Identify which cell holds the provided text, then report its (x, y) central coordinate. 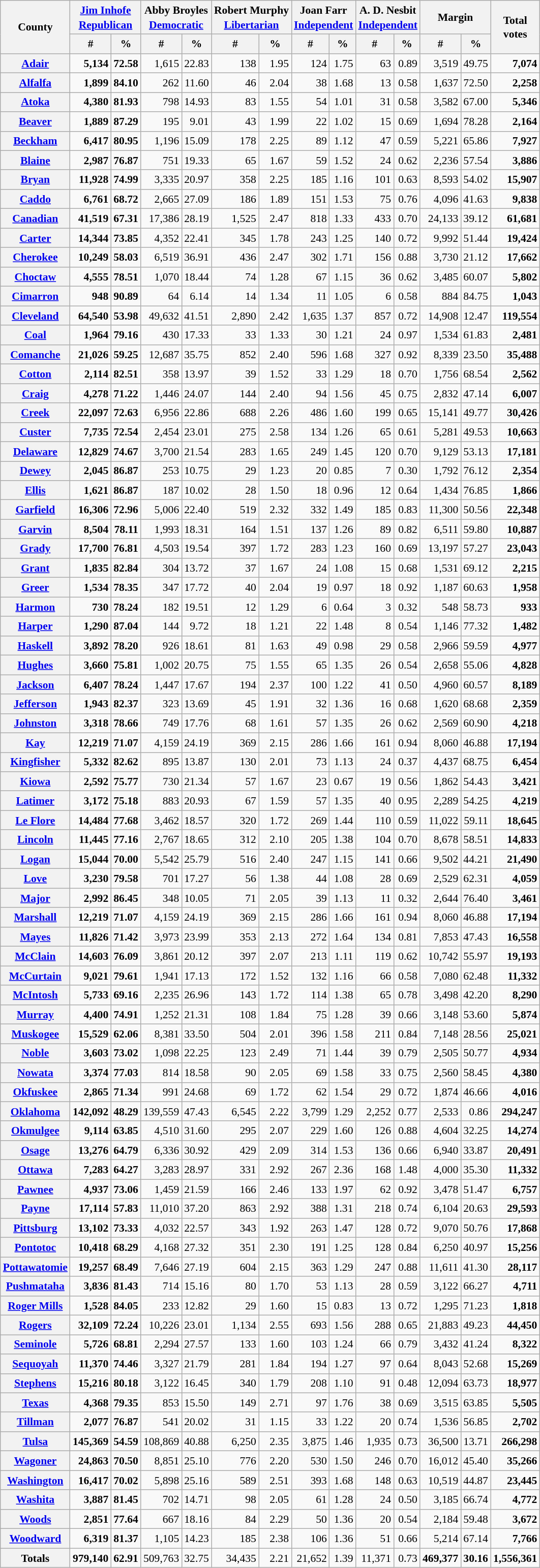
86.45 (126, 898)
Johnston (36, 724)
2,114 (91, 374)
249 (310, 452)
17.13 (196, 976)
548 (440, 607)
Major (36, 898)
205 (310, 840)
64.27 (126, 1170)
71.23 (476, 1306)
57.54 (476, 161)
3,461 (515, 898)
84.05 (126, 1306)
72.63 (126, 413)
883 (161, 801)
9,838 (515, 199)
Jackson (36, 684)
1,098 (161, 1053)
41 (374, 684)
1,187 (440, 587)
1,941 (161, 976)
58.45 (476, 1073)
71.42 (126, 937)
45.40 (476, 1461)
60.57 (476, 684)
Oklahoma (36, 1112)
20.97 (196, 180)
62.91 (126, 1558)
79.61 (126, 976)
41,519 (91, 218)
151 (310, 199)
Muskogee (36, 1034)
McIntosh (36, 995)
269 (310, 821)
76.09 (126, 956)
Pontotoc (36, 1247)
87.04 (126, 626)
9,070 (440, 1228)
75.77 (126, 781)
22.41 (196, 238)
28,117 (515, 1267)
44,450 (515, 1325)
1,635 (310, 316)
57.83 (126, 1209)
21.34 (196, 781)
130 (235, 762)
8,504 (91, 529)
2,164 (515, 121)
13.69 (196, 704)
Cleveland (36, 316)
76.12 (476, 471)
Wagoner (36, 1461)
304 (161, 568)
10.75 (196, 471)
52.68 (476, 1364)
108 (235, 1015)
Love (36, 879)
2.30 (275, 1247)
884 (440, 296)
8,322 (515, 1344)
4,400 (91, 1015)
3,432 (440, 1344)
149 (235, 1403)
141 (374, 859)
3,421 (515, 781)
75.18 (126, 801)
1,792 (440, 471)
23.50 (476, 355)
688 (235, 413)
6,519 (161, 258)
15,256 (515, 1247)
80.95 (126, 141)
11,010 (161, 1209)
8,189 (515, 684)
979,140 (91, 1558)
8,290 (515, 995)
1,756 (440, 374)
35.75 (196, 355)
46 (235, 83)
1.24 (343, 1344)
2,702 (515, 1422)
Rogers (36, 1325)
74.46 (126, 1364)
55.97 (476, 956)
5,006 (161, 510)
18.44 (196, 277)
119 (374, 956)
1.37 (343, 316)
5,733 (91, 995)
Tillman (36, 1422)
749 (161, 724)
11,445 (91, 840)
77.64 (126, 1519)
Stephens (36, 1383)
18.57 (196, 821)
McCurtain (36, 976)
21.79 (196, 1364)
25.10 (196, 1461)
1,134 (235, 1325)
20.12 (196, 956)
9,129 (440, 452)
430 (161, 335)
1,835 (91, 568)
11,022 (440, 821)
Jim InhofeRepublican (106, 17)
233 (161, 1306)
3,172 (91, 801)
79.16 (126, 335)
12.47 (476, 316)
596 (310, 355)
13,276 (91, 1150)
3,582 (440, 102)
18.31 (196, 529)
72.96 (126, 510)
49.23 (476, 1325)
81.43 (126, 1286)
6,336 (161, 1150)
62.31 (476, 879)
1,862 (440, 781)
15,269 (515, 1364)
1,615 (161, 64)
10,742 (440, 956)
18.65 (196, 840)
345 (235, 238)
14 (235, 296)
393 (310, 1480)
78.28 (476, 121)
288 (374, 1325)
Grant (36, 568)
5,898 (161, 1480)
5,542 (161, 859)
79.35 (126, 1403)
17,181 (515, 452)
1,621 (91, 490)
Washington (36, 1480)
Harper (36, 626)
1.02 (343, 121)
70.02 (126, 1480)
Mayes (36, 937)
3,462 (161, 821)
53.13 (476, 452)
34,435 (235, 1558)
1.95 (275, 64)
87.29 (126, 121)
14.93 (196, 102)
5,332 (91, 762)
64,540 (91, 316)
10,887 (515, 529)
69.12 (476, 568)
32 (310, 704)
Roger Mills (36, 1306)
18.61 (196, 646)
1.49 (343, 510)
19,257 (91, 1267)
1.51 (275, 529)
80.18 (126, 1383)
4,555 (91, 277)
3,498 (440, 995)
2,359 (515, 704)
1,002 (161, 665)
22,348 (515, 510)
49,632 (161, 316)
Dewey (36, 471)
2,505 (440, 1053)
10,418 (91, 1247)
1.65 (275, 452)
2,454 (161, 432)
54.43 (476, 781)
1.78 (275, 238)
21,883 (440, 1325)
2.22 (275, 1112)
3,327 (161, 1364)
1,482 (515, 626)
519 (235, 510)
68.68 (476, 704)
347 (161, 587)
22.57 (196, 1228)
1.61 (275, 724)
17,386 (161, 218)
0.96 (343, 490)
68.81 (126, 1344)
3 (374, 607)
19,193 (515, 956)
1,459 (161, 1189)
1,694 (440, 121)
2,665 (161, 199)
3,335 (161, 180)
5,281 (440, 432)
Ellis (36, 490)
15,044 (91, 859)
138 (235, 64)
120 (374, 452)
77.16 (126, 840)
11.60 (196, 83)
1.97 (343, 1189)
16,306 (91, 510)
83 (235, 102)
714 (161, 1286)
72.50 (476, 83)
24,863 (91, 1461)
68.29 (126, 1247)
343 (235, 1228)
11,370 (91, 1364)
35,488 (515, 355)
3,478 (440, 1189)
667 (161, 1519)
42.20 (476, 995)
2.26 (275, 413)
Margin (456, 17)
77.32 (476, 626)
1,105 (161, 1539)
74.99 (126, 180)
1,935 (374, 1441)
43 (235, 121)
68.49 (126, 1267)
2,851 (91, 1519)
78.11 (126, 529)
1.59 (275, 801)
3,973 (161, 937)
78.35 (126, 587)
23,043 (515, 549)
4,772 (515, 1500)
4,828 (515, 665)
7,080 (440, 976)
2.10 (275, 840)
76.85 (476, 490)
17,868 (515, 1228)
751 (161, 161)
3,148 (440, 1015)
509,763 (161, 1558)
71.22 (126, 393)
1,447 (161, 684)
Pushmataha (36, 1286)
863 (235, 1209)
4,960 (440, 684)
701 (161, 879)
1,434 (440, 490)
41.63 (476, 199)
1.10 (343, 1383)
Blaine (36, 161)
36 (374, 277)
0.56 (407, 781)
70.00 (126, 859)
168 (374, 1170)
33.87 (476, 1150)
59.80 (476, 529)
187 (161, 490)
137 (310, 529)
2.49 (275, 1053)
35.30 (476, 1170)
275 (235, 432)
8,339 (440, 355)
30,426 (515, 413)
4,278 (91, 393)
Grady (36, 549)
5,726 (91, 1344)
11,300 (440, 510)
41.24 (476, 1344)
8,593 (440, 180)
Totalvotes (515, 27)
6,007 (515, 393)
17,700 (91, 549)
62.48 (476, 976)
McClain (36, 956)
73.02 (126, 1053)
2.32 (275, 510)
90.89 (126, 296)
2.46 (275, 1189)
2,077 (91, 1422)
182 (161, 607)
74.67 (126, 452)
2,658 (440, 665)
143 (235, 995)
3,886 (515, 161)
Caddo (36, 199)
5,134 (91, 64)
5,221 (440, 141)
469,377 (440, 1558)
Greer (36, 587)
2,890 (235, 316)
12,829 (91, 452)
10,249 (91, 258)
90 (235, 1073)
327 (374, 355)
164 (235, 529)
Cherokee (36, 258)
136 (374, 1150)
94 (310, 393)
14,603 (91, 956)
3,861 (161, 956)
2,184 (440, 1519)
16,417 (91, 1480)
36,500 (440, 1441)
9.01 (196, 121)
Coal (36, 335)
35,266 (515, 1461)
Pawnee (36, 1189)
4,016 (515, 1092)
14.23 (196, 1539)
32.25 (476, 1131)
15.09 (196, 141)
21,490 (515, 859)
2,987 (91, 161)
51.44 (476, 238)
54.02 (476, 180)
5,802 (515, 277)
4,604 (440, 1131)
0.48 (407, 1383)
17.33 (196, 335)
Kiowa (36, 781)
1.01 (343, 102)
Ottawa (36, 1170)
10,519 (440, 1480)
14,908 (440, 316)
3,230 (91, 879)
0.78 (407, 995)
2,215 (515, 568)
A. D. NesbitIndependent (387, 17)
44.87 (476, 1480)
0.95 (407, 801)
37 (235, 568)
9,992 (440, 238)
1.75 (343, 64)
22.86 (196, 413)
195 (161, 121)
54.59 (126, 1441)
13.87 (196, 762)
0.89 (407, 64)
23 (310, 781)
51.47 (476, 1189)
2,560 (440, 1073)
62.06 (126, 1034)
10,663 (515, 432)
69.16 (126, 995)
20.75 (196, 665)
Hughes (36, 665)
22.25 (196, 1053)
66.74 (476, 1500)
110 (374, 821)
1,958 (515, 587)
65.86 (476, 141)
56.85 (476, 1422)
9,502 (440, 859)
2.29 (275, 1519)
266,298 (515, 1441)
6,761 (91, 199)
3,283 (161, 1170)
281 (235, 1364)
15.16 (196, 1286)
47 (374, 141)
4,219 (515, 801)
16.45 (196, 1383)
1,295 (440, 1306)
363 (310, 1267)
7,735 (91, 432)
7 (374, 471)
Delaware (36, 452)
351 (235, 1247)
2,354 (515, 471)
1.71 (343, 258)
72.58 (126, 64)
Texas (36, 1403)
73 (310, 762)
77.03 (126, 1073)
2.13 (275, 937)
21.12 (476, 258)
44 (310, 879)
Tulsa (36, 1441)
4,510 (161, 1131)
21.59 (196, 1189)
148 (374, 1480)
25.79 (196, 859)
Le Flore (36, 821)
59.48 (476, 1519)
433 (374, 218)
1,866 (515, 490)
2,569 (440, 724)
2,235 (161, 995)
11,928 (91, 180)
82.62 (126, 762)
142,092 (91, 1112)
145,369 (91, 1441)
267 (310, 1170)
0.76 (407, 199)
59.59 (476, 646)
17.72 (196, 587)
6,757 (515, 1189)
100 (310, 684)
1,290 (91, 626)
58.03 (126, 258)
81 (235, 646)
72.54 (126, 432)
1.39 (343, 1558)
323 (161, 704)
1,899 (91, 83)
Cimarron (36, 296)
28.19 (196, 218)
0.86 (476, 1112)
1.91 (275, 704)
2.20 (275, 1461)
693 (310, 1325)
84 (235, 1519)
14,833 (515, 840)
20,491 (515, 1150)
589 (235, 1480)
6,104 (440, 1209)
3,318 (91, 724)
926 (161, 646)
4,059 (515, 879)
21.31 (196, 1015)
516 (235, 859)
2,258 (515, 83)
948 (91, 296)
Sequoyah (36, 1364)
58.51 (476, 840)
3,485 (440, 277)
8,678 (440, 840)
4,977 (515, 646)
14,344 (91, 238)
348 (161, 898)
1,043 (515, 296)
16,558 (515, 937)
2,865 (91, 1092)
1,620 (440, 704)
37.20 (196, 1209)
63 (374, 64)
49 (310, 646)
Custer (36, 432)
Totals (36, 1558)
72.24 (126, 1325)
211 (374, 1034)
13,102 (91, 1228)
3,660 (91, 665)
64 (161, 296)
68.72 (126, 199)
1.46 (343, 1441)
4,503 (161, 549)
12,687 (161, 355)
63.73 (476, 1383)
798 (161, 102)
Beckham (36, 141)
11,826 (91, 937)
Carter (36, 238)
1.79 (275, 1383)
13.97 (196, 374)
78.51 (126, 277)
353 (235, 937)
332 (310, 510)
18.58 (196, 1073)
108,869 (161, 1441)
15,907 (515, 180)
1,528 (91, 1306)
18,645 (515, 821)
48.29 (126, 1112)
160 (374, 549)
218 (374, 1209)
486 (310, 413)
64.79 (126, 1150)
3,799 (310, 1112)
47.14 (476, 393)
24.07 (196, 393)
0.67 (343, 781)
1.31 (343, 1209)
40.97 (476, 1247)
51 (374, 1539)
6,417 (91, 141)
Canadian (36, 218)
20.63 (476, 1209)
1.54 (343, 1092)
604 (235, 1267)
2.58 (275, 432)
6,956 (161, 413)
2,289 (440, 801)
Jefferson (36, 704)
1,146 (440, 626)
23.99 (196, 937)
49.77 (476, 413)
79.58 (126, 879)
213 (310, 956)
Woodward (36, 1539)
50.76 (476, 1228)
68 (235, 724)
6,319 (91, 1539)
2,533 (440, 1112)
2,592 (91, 781)
Harmon (36, 607)
15.50 (196, 1403)
49.53 (476, 432)
1,536 (440, 1422)
933 (515, 607)
9,021 (91, 976)
67.31 (126, 218)
County (36, 27)
Latimer (36, 801)
Lincoln (36, 840)
818 (310, 218)
19.54 (196, 549)
61.83 (476, 335)
Creek (36, 413)
2.51 (275, 1480)
1,993 (161, 529)
27.09 (196, 199)
Pottawatomie (36, 1267)
340 (235, 1383)
776 (235, 1461)
7,853 (440, 937)
429 (235, 1150)
294,247 (515, 1112)
28.97 (196, 1170)
Pittsburg (36, 1228)
60.90 (476, 724)
8,851 (161, 1461)
3,836 (91, 1286)
1.89 (275, 199)
24,133 (440, 218)
0.85 (343, 471)
6,454 (515, 762)
124 (310, 64)
73.06 (126, 1189)
41.30 (476, 1267)
84.10 (126, 83)
17,662 (515, 258)
Kay (36, 743)
320 (235, 821)
50.56 (476, 510)
132 (310, 976)
60.63 (476, 587)
2,966 (440, 646)
1,531 (440, 568)
3,730 (440, 258)
73.33 (126, 1228)
246 (374, 1461)
10.05 (196, 898)
59.25 (126, 355)
23,445 (515, 1480)
7,766 (515, 1539)
57.27 (476, 549)
Washita (36, 1500)
7,283 (91, 1170)
27.57 (196, 1344)
Alfalfa (36, 83)
Okmulgee (36, 1131)
10,226 (161, 1325)
156 (374, 258)
19.33 (196, 161)
74 (235, 277)
18,977 (515, 1383)
263 (310, 1228)
53.98 (126, 316)
60.07 (476, 277)
8,043 (440, 1364)
1,556,361 (515, 1558)
139,559 (161, 1112)
4,937 (91, 1189)
4,352 (161, 238)
1.12 (343, 141)
17.76 (196, 724)
295 (235, 1131)
2,294 (161, 1344)
33.50 (196, 1034)
7,148 (440, 1034)
208 (310, 1383)
Payne (36, 1209)
2.36 (343, 1170)
140 (374, 238)
186 (235, 199)
22,097 (91, 413)
4,218 (515, 724)
Robert MurphyLibertarian (251, 17)
Garvin (36, 529)
21,026 (91, 355)
3,887 (91, 1500)
103 (310, 1344)
22.83 (196, 64)
3,875 (310, 1441)
15,141 (440, 413)
8,381 (161, 1034)
3,185 (440, 1500)
Craig (36, 393)
2.42 (275, 316)
Cotton (36, 374)
895 (161, 762)
7,646 (161, 1267)
58.73 (476, 607)
76.81 (126, 549)
2,832 (440, 393)
Okfuskee (36, 1092)
178 (235, 141)
Woods (36, 1519)
3,374 (91, 1073)
14,274 (515, 1131)
19.51 (196, 607)
6,940 (440, 1150)
199 (374, 413)
20.93 (196, 801)
191 (310, 1247)
15,529 (91, 1034)
70.50 (126, 1461)
27.19 (196, 1267)
2.55 (275, 1325)
17.27 (196, 879)
9.72 (196, 626)
10.02 (196, 490)
3,515 (440, 1403)
29,593 (515, 1209)
3,603 (91, 1053)
2,562 (515, 374)
68.75 (476, 762)
6,545 (235, 1112)
73.85 (126, 238)
40.88 (196, 1441)
396 (310, 1034)
101 (374, 180)
19,424 (515, 238)
Joan FarrIndependent (323, 17)
1.45 (343, 452)
46.66 (476, 1092)
14,484 (91, 821)
991 (161, 1092)
6,511 (440, 529)
104 (374, 840)
0.77 (407, 1112)
2.35 (275, 1441)
Osage (36, 1150)
243 (310, 238)
81.37 (126, 1539)
Bryan (36, 180)
80 (235, 1286)
272 (310, 937)
3,700 (161, 452)
1,637 (440, 83)
53 (310, 1286)
541 (161, 1422)
82.51 (126, 374)
13.72 (196, 568)
Marshall (36, 918)
1.70 (275, 1286)
0.81 (407, 937)
4,368 (91, 1403)
1.63 (275, 646)
56 (235, 879)
6.14 (196, 296)
1.47 (343, 1228)
7,927 (515, 141)
Choctaw (36, 277)
16 (374, 704)
1.76 (343, 1403)
81.93 (126, 102)
54.25 (476, 801)
2,992 (91, 898)
331 (235, 1170)
26.96 (196, 995)
28.56 (476, 1034)
106 (310, 1539)
8 (374, 626)
1,889 (91, 121)
1.05 (343, 296)
16,012 (440, 1461)
Abby BroylesDemocratic (176, 17)
166 (235, 1189)
5,505 (515, 1403)
530 (310, 1461)
852 (235, 355)
68.54 (476, 374)
67.00 (476, 102)
2.37 (275, 684)
91 (374, 1383)
119,554 (515, 316)
5,346 (515, 102)
78.66 (126, 724)
12,094 (440, 1383)
2,236 (440, 161)
30 (310, 335)
12.82 (196, 1306)
Atoka (36, 102)
Adair (36, 64)
21.54 (196, 452)
13.71 (476, 1441)
123 (235, 1053)
3,519 (440, 64)
1,874 (440, 1092)
Comanche (36, 355)
18.16 (196, 1519)
53.60 (476, 1015)
25,021 (515, 1034)
0.37 (407, 762)
Murray (36, 1015)
1.92 (275, 1228)
4,096 (440, 199)
71.34 (126, 1092)
36.91 (196, 258)
4,437 (440, 762)
Garfield (36, 510)
1,964 (91, 335)
32.75 (196, 1558)
2,644 (440, 898)
2.21 (275, 1558)
54 (310, 102)
1.64 (343, 937)
312 (235, 840)
504 (235, 1034)
81.45 (126, 1500)
67.14 (476, 1539)
0.30 (407, 471)
82.84 (126, 568)
24.68 (196, 1092)
Nowata (36, 1073)
59 (310, 161)
229 (310, 1131)
2,481 (515, 335)
49.75 (476, 64)
6,407 (91, 684)
66.27 (476, 1286)
1.27 (343, 1364)
75.81 (126, 665)
436 (235, 258)
2.71 (275, 1403)
Kingfisher (36, 762)
857 (374, 316)
1.99 (275, 121)
1.11 (343, 956)
50.77 (476, 1053)
1,525 (235, 218)
30.16 (476, 1558)
114 (310, 995)
14.71 (196, 1500)
20.02 (196, 1422)
1,818 (515, 1306)
4,000 (440, 1170)
1.34 (275, 296)
1,943 (91, 704)
0.98 (343, 646)
77.68 (126, 821)
30.92 (196, 1150)
314 (310, 1150)
9,114 (91, 1131)
4,711 (515, 1286)
25.16 (196, 1480)
22.40 (196, 510)
7,074 (515, 64)
98 (235, 1500)
61,681 (515, 218)
2,045 (91, 471)
3,892 (91, 646)
253 (161, 471)
Beaver (36, 121)
3,672 (515, 1519)
1,252 (161, 1015)
0.61 (407, 432)
4,934 (515, 1053)
11,371 (374, 1558)
4,168 (161, 1247)
82.37 (126, 704)
61 (310, 1500)
702 (161, 1500)
32,109 (91, 1325)
74.91 (126, 1015)
172 (235, 976)
1,446 (161, 393)
84.75 (476, 296)
27.32 (196, 1247)
Seminole (36, 1344)
78.20 (126, 646)
1,196 (161, 141)
853 (161, 1403)
Logan (36, 859)
55.06 (476, 665)
1,070 (161, 277)
2,252 (374, 1112)
0.82 (407, 529)
76.40 (476, 898)
Noble (36, 1053)
5,214 (440, 1539)
21,652 (310, 1558)
126 (374, 1131)
11,611 (440, 1267)
59.11 (476, 821)
2.09 (275, 1150)
2,529 (440, 879)
2.38 (275, 1539)
Haskell (36, 646)
4,032 (161, 1228)
41.51 (196, 316)
17,114 (91, 1209)
50 (310, 1519)
13,197 (440, 549)
39.12 (476, 218)
2,767 (161, 840)
814 (161, 1073)
302 (310, 258)
388 (310, 1209)
15,216 (91, 1383)
31.60 (196, 1131)
5,874 (515, 1015)
262 (161, 83)
44.21 (476, 859)
17.67 (196, 684)
